For the text-containing cell, return its midpoint in (X, Y) coordinate format. 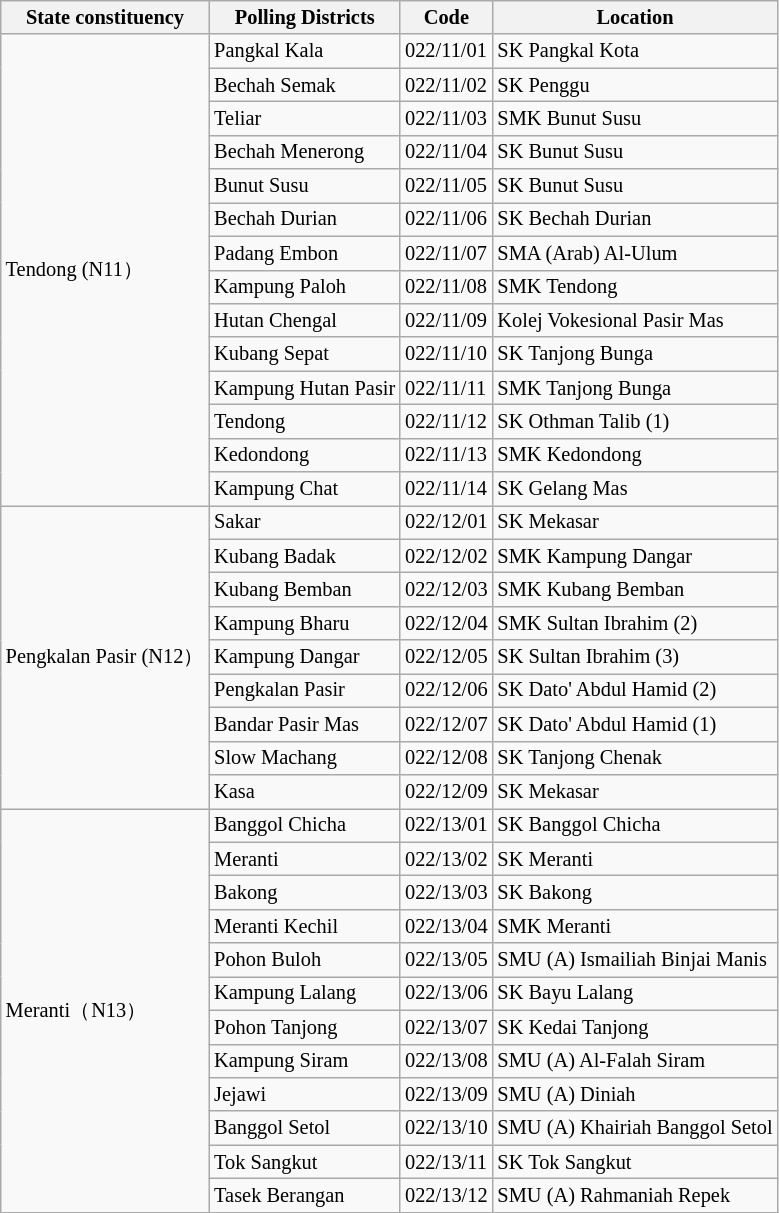
022/11/09 (446, 320)
SMK Tendong (636, 287)
Bakong (304, 892)
SK Tanjong Chenak (636, 758)
Sakar (304, 522)
Padang Embon (304, 253)
Jejawi (304, 1094)
022/12/01 (446, 522)
Kampung Paloh (304, 287)
022/12/04 (446, 623)
022/13/06 (446, 993)
Bechah Menerong (304, 152)
022/11/11 (446, 388)
SK Bakong (636, 892)
Pangkal Kala (304, 51)
Banggol Setol (304, 1128)
SK Penggu (636, 85)
022/13/09 (446, 1094)
022/11/10 (446, 354)
022/11/07 (446, 253)
Kubang Badak (304, 556)
SMK Kedondong (636, 455)
022/11/02 (446, 85)
022/13/04 (446, 926)
Kolej Vokesional Pasir Mas (636, 320)
SK Bayu Lalang (636, 993)
SK Othman Talib (1) (636, 421)
SK Kedai Tanjong (636, 1027)
Bandar Pasir Mas (304, 724)
Kampung Chat (304, 489)
022/13/02 (446, 859)
SK Sultan Ibrahim (3) (636, 657)
SK Bechah Durian (636, 219)
SK Tanjong Bunga (636, 354)
Kampung Dangar (304, 657)
Pengkalan Pasir (304, 690)
022/13/08 (446, 1061)
Tendong (N11） (105, 270)
SK Dato' Abdul Hamid (1) (636, 724)
Code (446, 17)
022/12/09 (446, 791)
022/11/04 (446, 152)
022/13/10 (446, 1128)
Tendong (304, 421)
022/13/01 (446, 825)
Meranti（N13） (105, 1010)
Kubang Bemban (304, 589)
Hutan Chengal (304, 320)
SMK Kampung Dangar (636, 556)
022/12/03 (446, 589)
022/12/02 (446, 556)
022/13/11 (446, 1162)
Kampung Bharu (304, 623)
022/13/05 (446, 960)
022/11/01 (446, 51)
022/11/14 (446, 489)
SMK Tanjong Bunga (636, 388)
SK Banggol Chicha (636, 825)
022/11/03 (446, 118)
022/11/13 (446, 455)
SMK Sultan Ibrahim (2) (636, 623)
SK Meranti (636, 859)
Polling Districts (304, 17)
Teliar (304, 118)
SMK Meranti (636, 926)
Kubang Sepat (304, 354)
SK Dato' Abdul Hamid (2) (636, 690)
SMU (A) Diniah (636, 1094)
SMA (Arab) Al-Ulum (636, 253)
022/13/03 (446, 892)
Kampung Hutan Pasir (304, 388)
Meranti (304, 859)
SK Gelang Mas (636, 489)
022/13/12 (446, 1195)
022/11/08 (446, 287)
SMU (A) Khairiah Banggol Setol (636, 1128)
022/12/06 (446, 690)
Kasa (304, 791)
SK Tok Sangkut (636, 1162)
022/11/12 (446, 421)
SK Pangkal Kota (636, 51)
022/13/07 (446, 1027)
022/11/05 (446, 186)
State constituency (105, 17)
SMU (A) Ismailiah Binjai Manis (636, 960)
SMU (A) Rahmaniah Repek (636, 1195)
Banggol Chicha (304, 825)
Bechah Semak (304, 85)
Slow Machang (304, 758)
Tok Sangkut (304, 1162)
022/12/07 (446, 724)
Pengkalan Pasir (N12） (105, 656)
Kedondong (304, 455)
SMK Bunut Susu (636, 118)
022/12/05 (446, 657)
Pohon Tanjong (304, 1027)
Location (636, 17)
SMU (A) Al-Falah Siram (636, 1061)
Tasek Berangan (304, 1195)
Bunut Susu (304, 186)
Kampung Lalang (304, 993)
022/11/06 (446, 219)
022/12/08 (446, 758)
SMK Kubang Bemban (636, 589)
Meranti Kechil (304, 926)
Kampung Siram (304, 1061)
Pohon Buloh (304, 960)
Bechah Durian (304, 219)
